Extract the [X, Y] coordinate from the center of the cell holding the provided text.  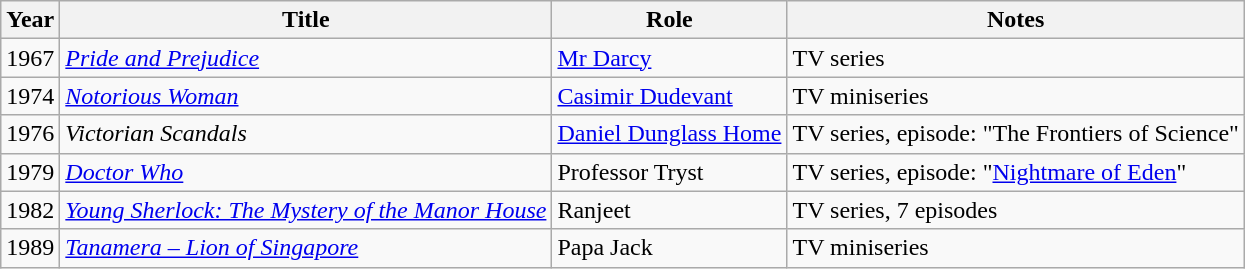
1974 [30, 96]
Mr Darcy [670, 58]
Year [30, 20]
Victorian Scandals [306, 134]
Doctor Who [306, 172]
1976 [30, 134]
TV series, 7 episodes [1016, 210]
1967 [30, 58]
Papa Jack [670, 248]
Pride and Prejudice [306, 58]
Notes [1016, 20]
Casimir Dudevant [670, 96]
Ranjeet [670, 210]
1979 [30, 172]
Tanamera – Lion of Singapore [306, 248]
Young Sherlock: The Mystery of the Manor House [306, 210]
Daniel Dunglass Home [670, 134]
1982 [30, 210]
TV series, episode: "The Frontiers of Science" [1016, 134]
Role [670, 20]
TV series, episode: "Nightmare of Eden" [1016, 172]
1989 [30, 248]
Professor Tryst [670, 172]
Title [306, 20]
Notorious Woman [306, 96]
TV series [1016, 58]
